Capture the cell that displays the provided text and extract its [X, Y] central coordinate. 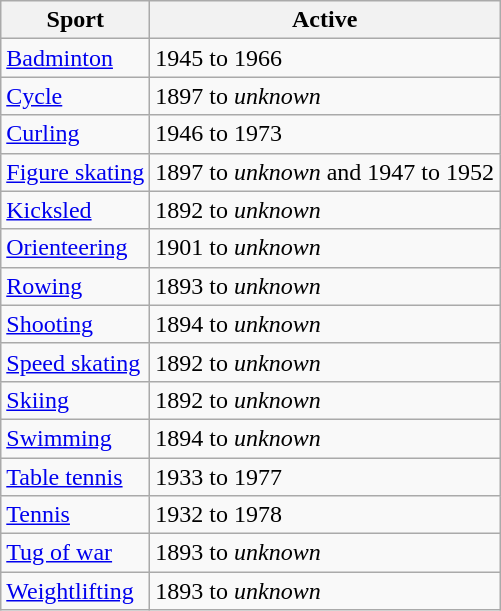
Kicksled [76, 210]
1933 to 1977 [325, 477]
Cycle [76, 96]
Table tennis [76, 477]
Weightlifting [76, 591]
1932 to 1978 [325, 515]
Rowing [76, 286]
Active [325, 20]
1945 to 1966 [325, 58]
1901 to unknown [325, 248]
1897 to unknown and 1947 to 1952 [325, 172]
Shooting [76, 324]
1897 to unknown [325, 96]
Figure skating [76, 172]
Tug of war [76, 553]
Orienteering [76, 248]
1946 to 1973 [325, 134]
Speed skating [76, 362]
Skiing [76, 400]
Curling [76, 134]
Tennis [76, 515]
Badminton [76, 58]
Sport [76, 20]
Swimming [76, 438]
